Identify which cell holds the provided text, then report its (x, y) central coordinate. 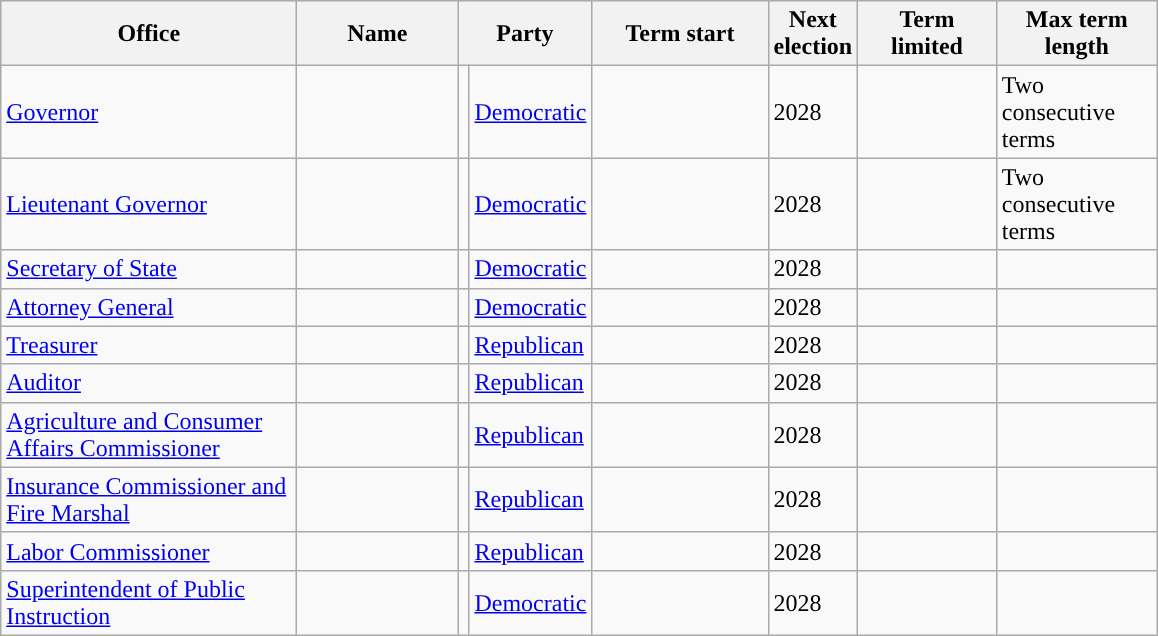
Party (525, 34)
Secretary of State (149, 269)
Governor (149, 112)
Attorney General (149, 307)
Auditor (149, 383)
Term limited (928, 34)
Labor Commissioner (149, 551)
Name (378, 34)
Max term length (1076, 34)
Insurance Commissioner and Fire Marshal (149, 500)
Term start (680, 34)
Superintendent of Public Instruction (149, 602)
Lieutenant Governor (149, 204)
Treasurer (149, 345)
Office (149, 34)
Next election (813, 34)
Agriculture and Consumer Affairs Commissioner (149, 434)
